Provide the [x, y] coordinate of the cell's center where the given text is located.  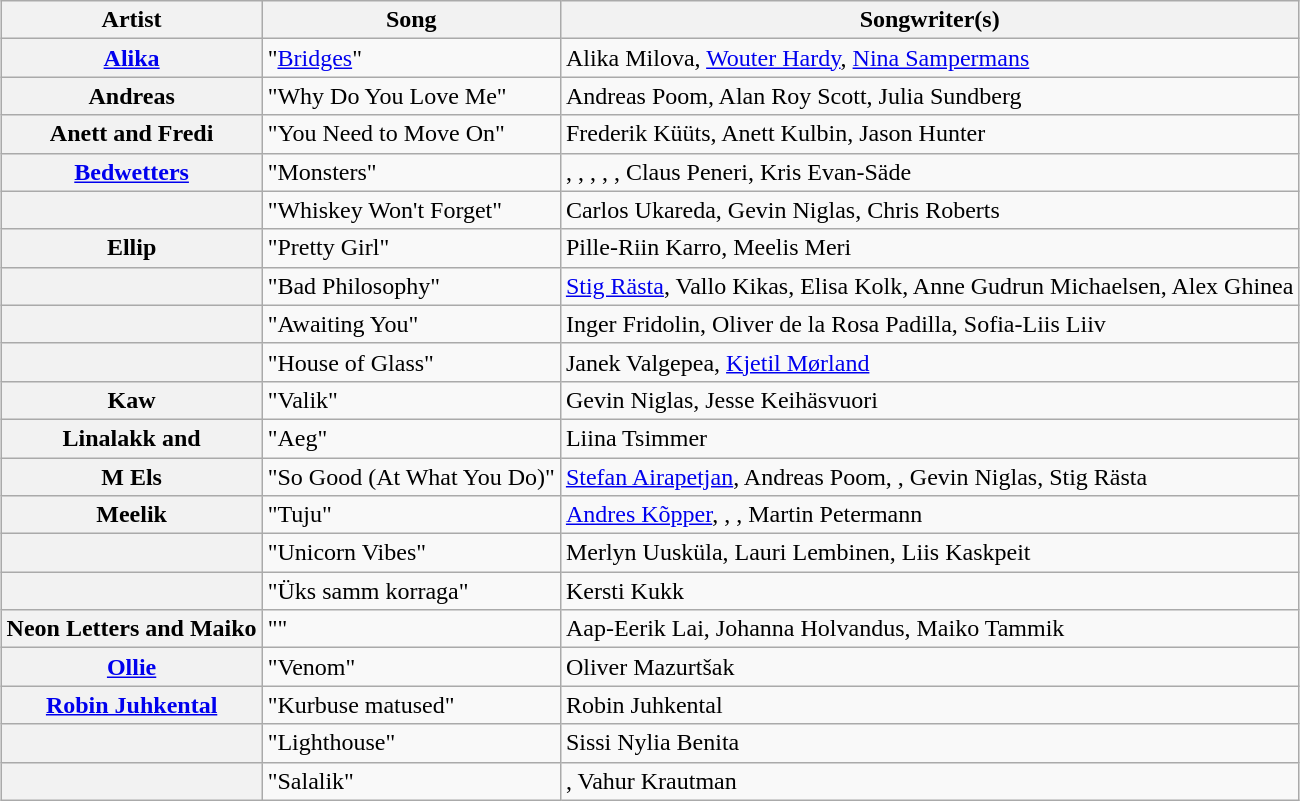
"Tuju" [411, 515]
Pille-Riin Karro, Meelis Meri [930, 248]
"Venom" [411, 667]
Inger Fridolin, Oliver de la Rosa Padilla, Sofia-Liis Liiv [930, 324]
"Bad Philosophy" [411, 286]
Anett and Fredi [132, 134]
Liina Tsimmer [930, 438]
"Aeg" [411, 438]
Neon Letters and Maiko [132, 629]
"Unicorn Vibes" [411, 553]
"Awaiting You" [411, 324]
Alika [132, 58]
"Kurbuse matused" [411, 705]
Linalakk and [132, 438]
"Bridges" [411, 58]
Andreas Poom, Alan Roy Scott, Julia Sundberg [930, 96]
Stefan Airapetjan, Andreas Poom, , Gevin Niglas, Stig Rästa [930, 477]
"Üks samm korraga" [411, 591]
Ollie [132, 667]
"Pretty Girl" [411, 248]
Kaw [132, 400]
"Salalik" [411, 781]
"Whiskey Won't Forget" [411, 210]
Meelik [132, 515]
"Why Do You Love Me" [411, 96]
Stig Rästa, Vallo Kikas, Elisa Kolk, Anne Gudrun Michaelsen, Alex Ghinea [930, 286]
Merlyn Uusküla, Lauri Lembinen, Liis Kaskpeit [930, 553]
"House of Glass" [411, 362]
, Vahur Krautman [930, 781]
Janek Valgepea, Kjetil Mørland [930, 362]
Songwriter(s) [930, 20]
Kersti Kukk [930, 591]
Frederik Küüts, Anett Kulbin, Jason Hunter [930, 134]
"You Need to Move On" [411, 134]
Sissi Nylia Benita [930, 743]
Oliver Mazurtšak [930, 667]
Alika Milova, Wouter Hardy, Nina Sampermans [930, 58]
"Monsters" [411, 172]
"" [411, 629]
"Lighthouse" [411, 743]
, , , , , Claus Peneri, Kris Evan-Säde [930, 172]
Aap-Eerik Lai, Johanna Holvandus, Maiko Tammik [930, 629]
"Valik" [411, 400]
Artist [132, 20]
Ellip [132, 248]
"So Good (At What You Do)" [411, 477]
Andres Kõpper, , , Martin Petermann [930, 515]
Gevin Niglas, Jesse Keihäsvuori [930, 400]
Andreas [132, 96]
Song [411, 20]
Carlos Ukareda, Gevin Niglas, Chris Roberts [930, 210]
M Els [132, 477]
Bedwetters [132, 172]
